Return the (x, y) coordinate for the center point of the cell that contains the specified text.  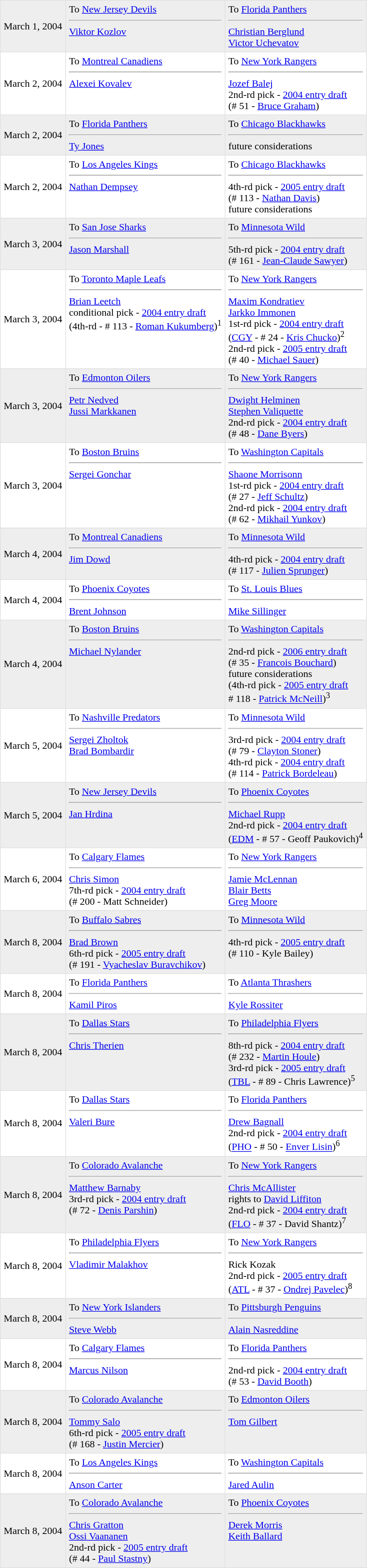
To New Jersey DevilsJan Hrdina (145, 815)
To Colorado AvalancheTommy Salo6th-rd pick - 2005 entry draft(# 168 - Justin Mercier) (145, 1422)
To Phoenix CoyotesMichael Rupp2nd-rd pick - 2004 entry draft(EDM - # 57 - Geoff Paukovich)4 (296, 815)
To Phoenix CoyotesDerek MorrisKeith Ballard (296, 1531)
To New York RangersJamie McLennanBlair BettsGreg Moore (296, 879)
To New York RangersDwight HelminenStephen Valiquette2nd-rd pick - 2004 entry draft(# 48 - Dane Byers) (296, 406)
To Los Angeles KingsAnson Carter (145, 1474)
March 6, 2004 (33, 879)
To Atlanta ThrashersKyle Rossiter (296, 994)
To St. Louis BluesMike Sillinger (296, 600)
To Montreal CanadiensJim Dowd (145, 554)
March 1, 2004 (33, 26)
To Washington CapitalsJared Aulin (296, 1474)
To Washington CapitalsShaone Morrisonn1st-rd pick - 2004 entry draft(# 27 - Jeff Schultz)2nd-rd pick - 2004 entry draft(# 62 - Mikhail Yunkov) (296, 486)
To Chicago Blackhawks4th-rd pick - 2005 entry draft(# 113 - Nathan Davis) future considerations (296, 187)
To New York RangersChris McAllisterrights to David Liffiton2nd-rd pick - 2004 entry draft(FLO - # 37 - David Shantz)7 (296, 1195)
To New York Islanders Steve Webb (145, 1319)
To Chicago Blackhawksfuture considerations (296, 135)
To Philadelphia FlyersVladimir Malakhov (145, 1266)
To Florida Panthers2nd-rd pick - 2004 entry draft(# 53 - David Booth) (296, 1365)
To Minnesota Wild5th-rd pick - 2004 entry draft(# 161 - Jean-Claude Sawyer) (296, 244)
To Boston BruinsMichael Nylander (145, 664)
To Colorado AvalancheMatthew Barnaby3rd-rd pick - 2004 entry draft(# 72 - Denis Parshin) (145, 1195)
To Los Angeles KingsNathan Dempsey (145, 187)
To Dallas StarsChris Therien (145, 1052)
To New Jersey DevilsViktor Kozlov (145, 26)
To Florida PanthersChristian BerglundVictor Uchevatov (296, 26)
To Florida PanthersTy Jones (145, 135)
To Minnesota Wild4th-rd pick - 2005 entry draft(# 110 - Kyle Bailey) (296, 942)
To Minnesota Wild4th-rd pick - 2004 entry draft(# 117 - Julien Sprunger) (296, 554)
To Toronto Maple LeafsBrian Leetchconditional pick - 2004 entry draft(4th-rd - # 113 - Roman Kukumberg)1 (145, 319)
To Phoenix CoyotesBrent Johnson (145, 600)
To Florida PanthersDrew Bagnall2nd-rd pick - 2004 entry draft(PHO - # 50 - Enver Lisin)6 (296, 1123)
To Edmonton OilersPetr NedvedJussi Markkanen (145, 406)
To Pittsburgh Penguins Alain Nasreddine (296, 1319)
To Calgary FlamesMarcus Nilson (145, 1365)
To Edmonton OilersTom Gilbert (296, 1422)
To Montreal CanadiensAlexei Kovalev (145, 83)
To Dallas StarsValeri Bure (145, 1123)
To Calgary FlamesChris Simon7th-rd pick - 2004 entry draft(# 200 - Matt Schneider) (145, 879)
To Boston BruinsSergei Gonchar (145, 486)
To New York RangersRick Kozak2nd-rd pick - 2005 entry draft(ATL - # 37 - Ondrej Pavelec)8 (296, 1266)
To Minnesota Wild3rd-rd pick - 2004 entry draft(# 79 - Clayton Stoner)4th-rd pick - 2004 entry draft(# 114 - Patrick Bordeleau) (296, 745)
To Nashville PredatorsSergei ZholtokBrad Bombardir (145, 745)
To New York RangersJozef Balej2nd-rd pick - 2004 entry draft(# 51 - Bruce Graham) (296, 83)
To Philadelphia Flyers8th-rd pick - 2004 entry draft(# 232 - Martin Houle)3rd-rd pick - 2005 entry draft(TBL - # 89 - Chris Lawrence)5 (296, 1052)
To San Jose SharksJason Marshall (145, 244)
To Florida PanthersKamil Piros (145, 994)
To Colorado AvalancheChris GrattonOssi Vaananen 2nd-rd pick - 2005 entry draft(# 44 - Paul Stastny) (145, 1531)
To Buffalo SabresBrad Brown6th-rd pick - 2005 entry draft(# 191 - Vyacheslav Buravchikov) (145, 942)
